Output the (X, Y) coordinate of the center of the cell containing the given text.  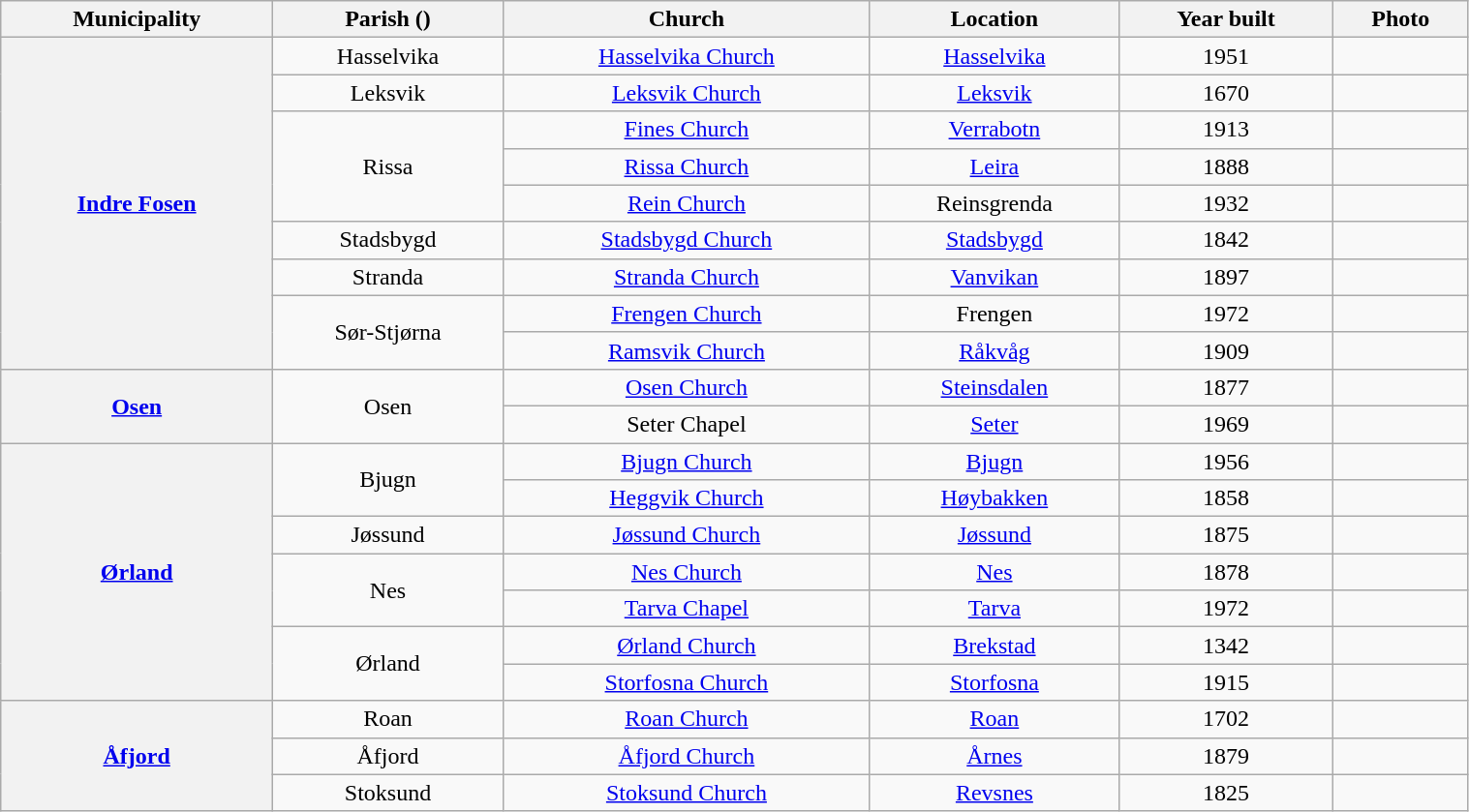
Årnes (994, 756)
Ørland Church (686, 646)
Bjugn Church (686, 462)
Photo (1401, 19)
Vanvikan (994, 277)
Rissa Church (686, 166)
Stranda (388, 277)
Høybakken (994, 498)
Tarva (994, 609)
Ramsvik Church (686, 350)
Råkvåg (994, 350)
Church (686, 19)
1909 (1226, 350)
Storfosna Church (686, 682)
Revsnes (994, 793)
Frengen (994, 314)
Osen Church (686, 387)
Seter Chapel (686, 424)
Year built (1226, 19)
Leira (994, 166)
Rein Church (686, 203)
Jøssund Church (686, 535)
Stoksund Church (686, 793)
1913 (1226, 130)
1342 (1226, 646)
1897 (1226, 277)
Stranda Church (686, 277)
Stadsbygd Church (686, 240)
Indre Fosen (138, 203)
1951 (1226, 56)
1888 (1226, 166)
Reinsgrenda (994, 203)
Verrabotn (994, 130)
Storfosna (994, 682)
1932 (1226, 203)
1877 (1226, 387)
Brekstad (994, 646)
Rissa (388, 166)
Stoksund (388, 793)
Heggvik Church (686, 498)
1825 (1226, 793)
Åfjord Church (686, 756)
1879 (1226, 756)
1702 (1226, 719)
Sør-Stjørna (388, 332)
1915 (1226, 682)
1969 (1226, 424)
Roan Church (686, 719)
Location (994, 19)
1956 (1226, 462)
Municipality (138, 19)
Nes Church (686, 572)
1858 (1226, 498)
1842 (1226, 240)
Steinsdalen (994, 387)
1670 (1226, 93)
1875 (1226, 535)
Seter (994, 424)
Hasselvika Church (686, 56)
Tarva Chapel (686, 609)
1878 (1226, 572)
Frengen Church (686, 314)
Leksvik Church (686, 93)
Fines Church (686, 130)
Parish () (388, 19)
